Scan for the cell matching the given text and deliver its [x, y] coordinate at center. 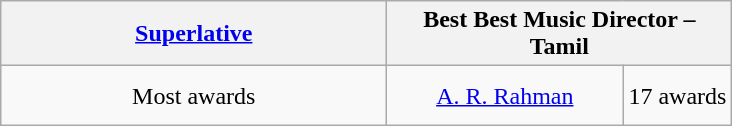
Most awards [194, 96]
Superlative [194, 34]
17 awards [678, 96]
Best Best Music Director – Tamil [560, 34]
A. R. Rahman [505, 96]
